Detect which cell encompasses the target text, then output its [X, Y] center coordinate. 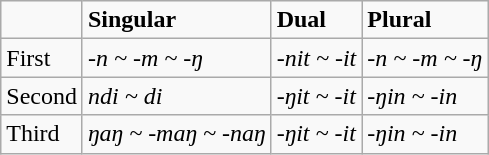
Third [42, 134]
First [42, 58]
Dual [316, 20]
ndi ~ di [176, 96]
Plural [425, 20]
-nit ~ -it [316, 58]
Second [42, 96]
Singular [176, 20]
ŋaŋ ~ -maŋ ~ -naŋ [176, 134]
